Detect which cell encompasses the target text, then output its [X, Y] center coordinate. 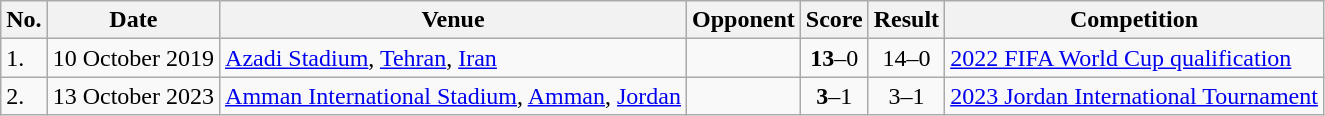
Competition [1134, 20]
Venue [454, 20]
1. [24, 58]
14–0 [906, 58]
Score [834, 20]
2022 FIFA World Cup qualification [1134, 58]
13 October 2023 [133, 96]
Opponent [744, 20]
13–0 [834, 58]
Amman International Stadium, Amman, Jordan [454, 96]
No. [24, 20]
10 October 2019 [133, 58]
Result [906, 20]
Azadi Stadium, Tehran, Iran [454, 58]
2023 Jordan International Tournament [1134, 96]
2. [24, 96]
Date [133, 20]
